Locate the cell with the specified text and output its (x, y) center coordinate. 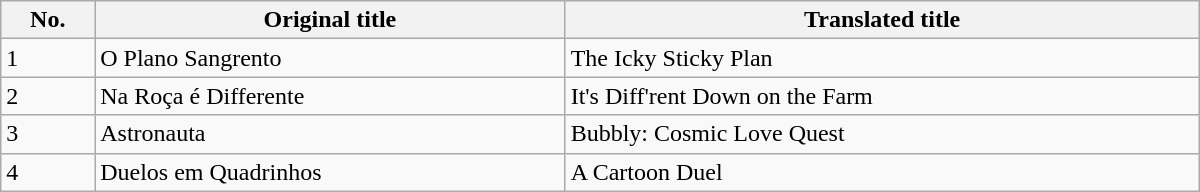
Duelos em Quadrinhos (330, 172)
2 (48, 96)
A Cartoon Duel (882, 172)
The Icky Sticky Plan (882, 58)
4 (48, 172)
O Plano Sangrento (330, 58)
Translated title (882, 20)
Original title (330, 20)
3 (48, 134)
Na Roça é Differente (330, 96)
1 (48, 58)
Bubbly: Cosmic Love Quest (882, 134)
No. (48, 20)
Astronauta (330, 134)
It's Diff'rent Down on the Farm (882, 96)
